Find where the given text appears and provide that cell's center as (x, y) coordinate. 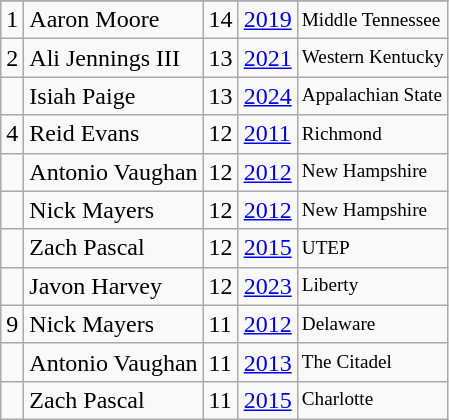
2013 (268, 362)
Javon Harvey (114, 286)
Western Kentucky (372, 58)
Richmond (372, 134)
UTEP (372, 248)
Middle Tennessee (372, 20)
2 (12, 58)
Ali Jennings III (114, 58)
Charlotte (372, 400)
Isiah Paige (114, 96)
2023 (268, 286)
Appalachian State (372, 96)
2019 (268, 20)
4 (12, 134)
The Citadel (372, 362)
Reid Evans (114, 134)
9 (12, 324)
1 (12, 20)
2011 (268, 134)
2021 (268, 58)
Delaware (372, 324)
2024 (268, 96)
Aaron Moore (114, 20)
Liberty (372, 286)
14 (220, 20)
